Capture the cell that displays the provided text and extract its [x, y] central coordinate. 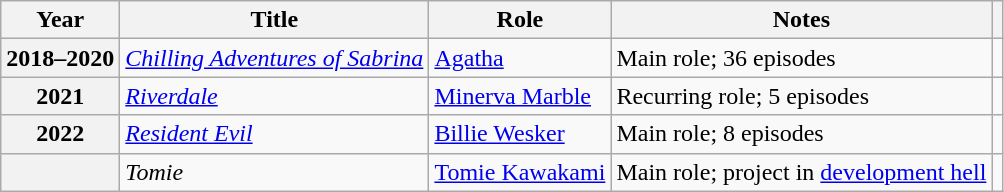
Recurring role; 5 episodes [802, 96]
Main role; 36 episodes [802, 58]
Riverdale [274, 96]
Notes [802, 20]
2018–2020 [60, 58]
2021 [60, 96]
Billie Wesker [520, 134]
Year [60, 20]
Agatha [520, 58]
2022 [60, 134]
Role [520, 20]
Resident Evil [274, 134]
Minerva Marble [520, 96]
Chilling Adventures of Sabrina [274, 58]
Tomie Kawakami [520, 172]
Title [274, 20]
Main role; project in development hell [802, 172]
Main role; 8 episodes [802, 134]
Tomie [274, 172]
